Detect which cell encompasses the target text, then output its (x, y) center coordinate. 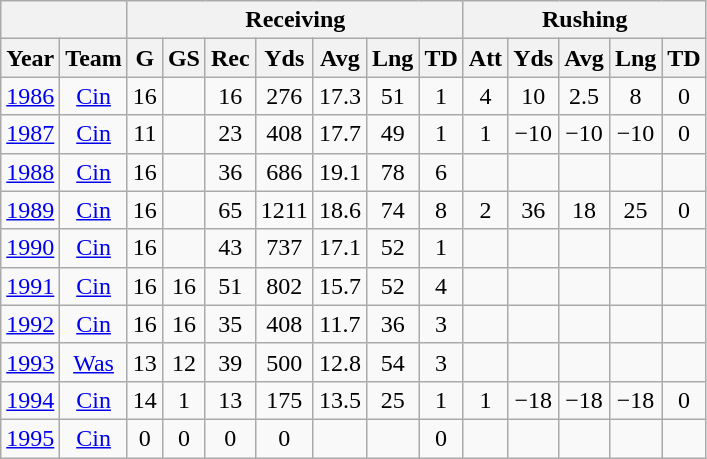
GS (184, 58)
1211 (284, 210)
1995 (30, 438)
17.1 (340, 248)
686 (284, 172)
65 (230, 210)
10 (534, 96)
13.5 (340, 400)
74 (392, 210)
54 (392, 362)
39 (230, 362)
1988 (30, 172)
175 (284, 400)
Att (485, 58)
500 (284, 362)
18 (584, 210)
Was (94, 362)
G (144, 58)
1989 (30, 210)
1992 (30, 324)
1993 (30, 362)
Team (94, 58)
11 (144, 134)
Rec (230, 58)
2.5 (584, 96)
43 (230, 248)
23 (230, 134)
15.7 (340, 286)
1987 (30, 134)
2 (485, 210)
1994 (30, 400)
6 (441, 172)
17.3 (340, 96)
276 (284, 96)
Receiving (295, 20)
802 (284, 286)
19.1 (340, 172)
18.6 (340, 210)
1986 (30, 96)
12 (184, 362)
17.7 (340, 134)
35 (230, 324)
Year (30, 58)
11.7 (340, 324)
12.8 (340, 362)
1991 (30, 286)
737 (284, 248)
49 (392, 134)
Rushing (584, 20)
14 (144, 400)
78 (392, 172)
1990 (30, 248)
